Extract the (x, y) coordinate from the center of the cell holding the provided text.  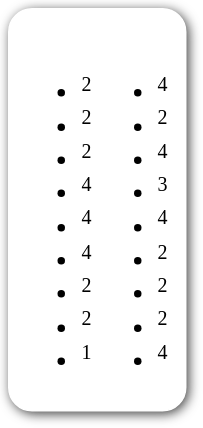
222444221 (56, 210)
424342224 (132, 210)
